Locate the cell with the specified text and output its (x, y) center coordinate. 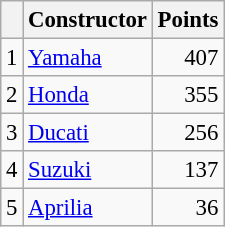
Points (188, 20)
Suzuki (88, 170)
Yamaha (88, 58)
Constructor (88, 20)
3 (12, 133)
36 (188, 208)
407 (188, 58)
137 (188, 170)
1 (12, 58)
5 (12, 208)
256 (188, 133)
355 (188, 95)
Honda (88, 95)
4 (12, 170)
Aprilia (88, 208)
2 (12, 95)
Ducati (88, 133)
